Provide the (X, Y) coordinate of the cell's center where the given text is located.  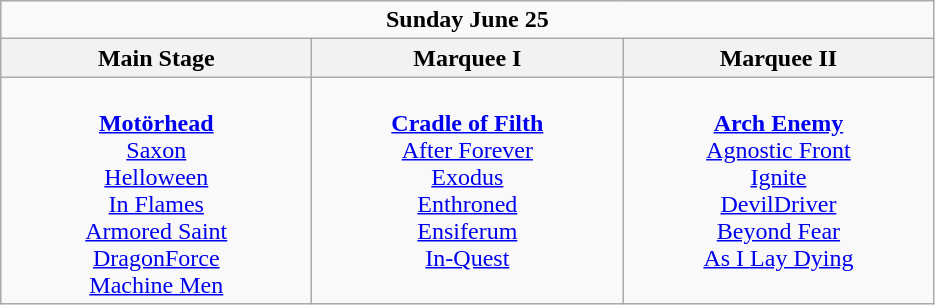
Marquee I (468, 58)
Cradle of Filth After Forever Exodus Enthroned Ensiferum In-Quest (468, 190)
Marquee II (778, 58)
Sunday June 25 (468, 20)
Main Stage (156, 58)
Motörhead Saxon Helloween In Flames Armored Saint DragonForce Machine Men (156, 190)
Arch Enemy Agnostic Front Ignite DevilDriver Beyond Fear As I Lay Dying (778, 190)
